From the cell containing the given text, extract its center point as (X, Y) coordinate. 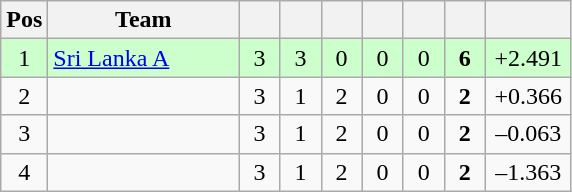
+2.491 (528, 58)
+0.366 (528, 96)
Team (144, 20)
4 (24, 172)
Pos (24, 20)
–1.363 (528, 172)
Sri Lanka A (144, 58)
–0.063 (528, 134)
6 (464, 58)
